Pinpoint the cell where the given text exists, returning its (X, Y) midpoint coordinate. 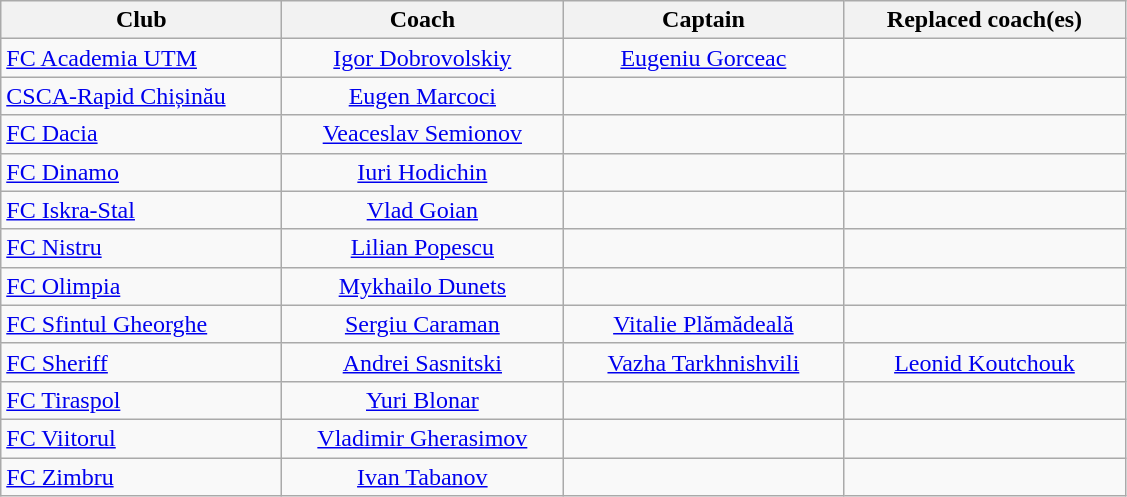
Veaceslav Semionov (422, 134)
Vladimir Gherasimov (422, 438)
Vitalie Plămădeală (704, 324)
Yuri Blonar (422, 400)
FC Viitorul (142, 438)
Lilian Popescu (422, 248)
FC Iskra-Stal (142, 210)
Igor Dobrovolskiy (422, 58)
FC Tiraspol (142, 400)
FC Dinamo (142, 172)
Replaced coach(es) (984, 20)
Ivan Tabanov (422, 477)
Eugen Marcoci (422, 96)
FC Olimpia (142, 286)
FC Nistru (142, 248)
Leonid Koutchouk (984, 362)
Andrei Sasnitski (422, 362)
FC Dacia (142, 134)
FC Academia UTM (142, 58)
FC Sfintul Gheorghe (142, 324)
Eugeniu Gorceac (704, 58)
Coach (422, 20)
CSCA-Rapid Chișinău (142, 96)
FC Zimbru (142, 477)
Vazha Tarkhnishvili (704, 362)
Mykhailo Dunets (422, 286)
Club (142, 20)
FC Sheriff (142, 362)
Captain (704, 20)
Sergiu Caraman (422, 324)
Vlad Goian (422, 210)
Iuri Hodichin (422, 172)
